Identify which cell holds the provided text, then report its [X, Y] central coordinate. 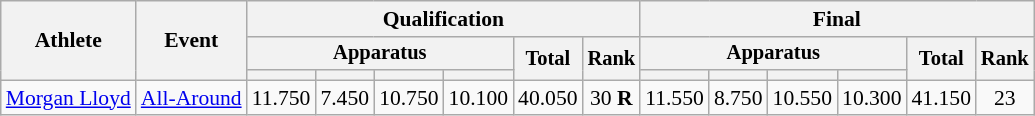
40.050 [548, 98]
10.100 [478, 98]
Morgan Lloyd [68, 98]
10.300 [872, 98]
7.450 [344, 98]
Athlete [68, 40]
8.750 [738, 98]
41.150 [942, 98]
10.750 [408, 98]
Final [836, 19]
All-Around [192, 98]
Event [192, 40]
10.550 [802, 98]
11.750 [282, 98]
23 [1005, 98]
Qualification [444, 19]
30 R [612, 98]
11.550 [674, 98]
